From the cell containing the given text, extract its center point as [x, y] coordinate. 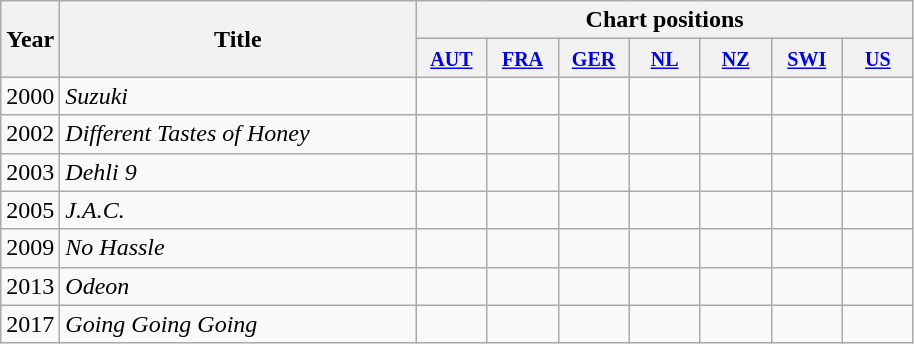
Different Tastes of Honey [238, 134]
Odeon [238, 286]
2013 [30, 286]
No Hassle [238, 248]
US [878, 58]
FRA [522, 58]
Chart positions [664, 20]
2005 [30, 210]
NZ [736, 58]
NL [664, 58]
J.A.C. [238, 210]
Going Going Going [238, 324]
2003 [30, 172]
2009 [30, 248]
Year [30, 39]
GER [594, 58]
SWI [806, 58]
Suzuki [238, 96]
2002 [30, 134]
Title [238, 39]
Dehli 9 [238, 172]
2000 [30, 96]
2017 [30, 324]
AUT [452, 58]
